For the text-containing cell, return its midpoint in [x, y] coordinate format. 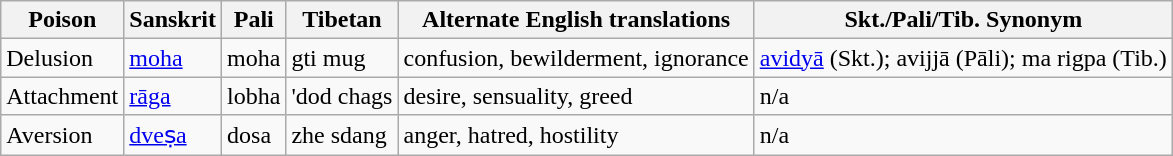
Poison [62, 20]
lobha [254, 96]
Tibetan [342, 20]
Alternate English translations [576, 20]
dveṣa [173, 135]
Pali [254, 20]
zhe sdang [342, 135]
Skt./Pali/Tib. Synonym [963, 20]
'dod chags [342, 96]
Attachment [62, 96]
gti mug [342, 58]
anger, hatred, hostility [576, 135]
desire, sensuality, greed [576, 96]
confusion, bewilderment, ignorance [576, 58]
Delusion [62, 58]
Aversion [62, 135]
Sanskrit [173, 20]
rāga [173, 96]
dosa [254, 135]
avidyā (Skt.); avijjā (Pāli); ma rigpa (Tib.) [963, 58]
